Determine the [X, Y] coordinate at the center of the cell enclosing the given text.  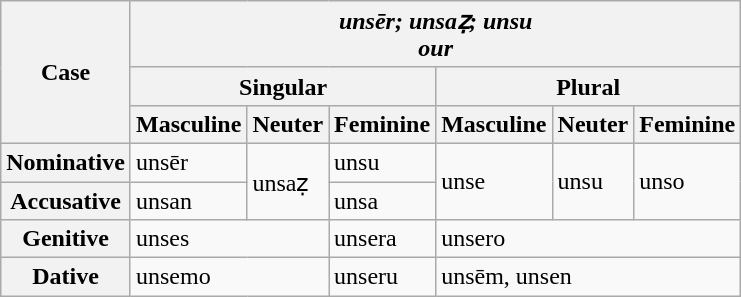
Dative [66, 277]
unsero [588, 239]
Case [66, 72]
unsaẓ [288, 181]
unsan [188, 201]
Singular [282, 86]
Nominative [66, 162]
unses [229, 239]
unsēr [188, 162]
unseru [382, 277]
unsēm, unsen [588, 277]
unso [688, 181]
Genitive [66, 239]
unsa [382, 201]
unsera [382, 239]
Plural [588, 86]
unsēr; unsaẓ; unsu our [435, 34]
unse [494, 181]
unsemo [229, 277]
Accusative [66, 201]
